For the text-containing cell, return its midpoint in [x, y] coordinate format. 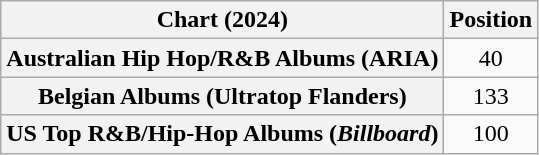
Belgian Albums (Ultratop Flanders) [222, 96]
US Top R&B/Hip-Hop Albums (Billboard) [222, 134]
Australian Hip Hop/R&B Albums (ARIA) [222, 58]
133 [491, 96]
40 [491, 58]
Position [491, 20]
100 [491, 134]
Chart (2024) [222, 20]
